For the text-containing cell, return its midpoint in (X, Y) coordinate format. 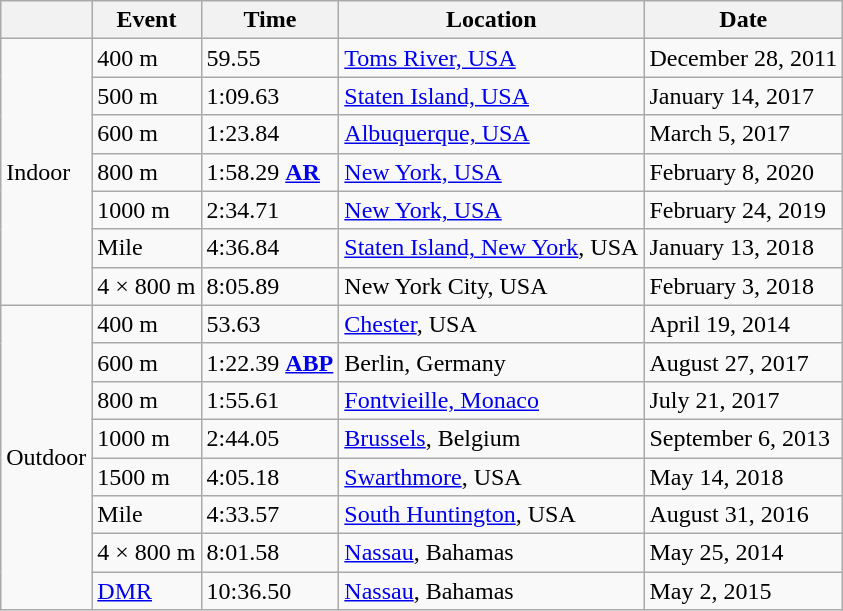
4:36.84 (270, 248)
4:05.18 (270, 477)
8:01.58 (270, 553)
2:34.71 (270, 210)
New York City, USA (492, 286)
May 25, 2014 (744, 553)
Indoor (46, 172)
Outdoor (46, 457)
September 6, 2013 (744, 438)
1:09.63 (270, 96)
August 27, 2017 (744, 362)
500 m (146, 96)
DMR (146, 591)
Staten Island, New York, USA (492, 248)
Toms River, USA (492, 58)
59.55 (270, 58)
1:22.39 ABP (270, 362)
March 5, 2017 (744, 134)
April 19, 2014 (744, 324)
January 14, 2017 (744, 96)
February 8, 2020 (744, 172)
10:36.50 (270, 591)
May 2, 2015 (744, 591)
Staten Island, USA (492, 96)
1:55.61 (270, 400)
Chester, USA (492, 324)
Time (270, 20)
February 3, 2018 (744, 286)
8:05.89 (270, 286)
Albuquerque, USA (492, 134)
February 24, 2019 (744, 210)
2:44.05 (270, 438)
December 28, 2011 (744, 58)
Location (492, 20)
July 21, 2017 (744, 400)
Event (146, 20)
May 14, 2018 (744, 477)
Date (744, 20)
Berlin, Germany (492, 362)
Brussels, Belgium (492, 438)
August 31, 2016 (744, 515)
1:58.29 AR (270, 172)
1500 m (146, 477)
Fontvieille, Monaco (492, 400)
January 13, 2018 (744, 248)
53.63 (270, 324)
South Huntington, USA (492, 515)
4:33.57 (270, 515)
Swarthmore, USA (492, 477)
1:23.84 (270, 134)
